For the text-containing cell, return its midpoint in [X, Y] coordinate format. 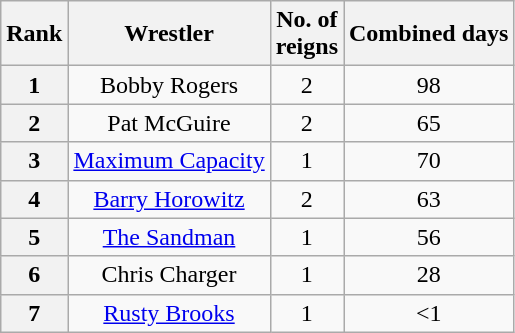
No. ofreigns [306, 34]
4 [34, 199]
65 [429, 123]
Combined days [429, 34]
6 [34, 275]
Barry Horowitz [169, 199]
Bobby Rogers [169, 85]
<1 [429, 313]
Wrestler [169, 34]
5 [34, 237]
7 [34, 313]
56 [429, 237]
The Sandman [169, 237]
Rank [34, 34]
3 [34, 161]
28 [429, 275]
Pat McGuire [169, 123]
63 [429, 199]
Chris Charger [169, 275]
Maximum Capacity [169, 161]
70 [429, 161]
Rusty Brooks [169, 313]
98 [429, 85]
